Output the (x, y) coordinate of the center of the cell containing the given text.  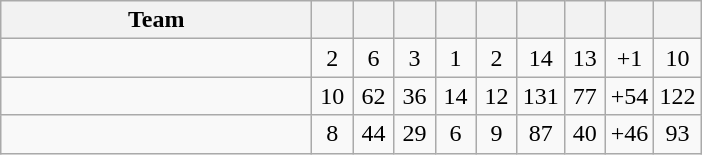
3 (414, 58)
40 (584, 134)
1 (456, 58)
36 (414, 96)
+46 (630, 134)
29 (414, 134)
122 (678, 96)
+1 (630, 58)
131 (540, 96)
8 (332, 134)
44 (374, 134)
77 (584, 96)
62 (374, 96)
12 (496, 96)
+54 (630, 96)
13 (584, 58)
Team (156, 20)
93 (678, 134)
87 (540, 134)
9 (496, 134)
